Scan for the cell matching the given text and deliver its [x, y] coordinate at center. 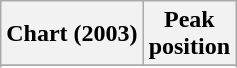
Chart (2003) [72, 34]
Peakposition [189, 34]
